Find where the given text appears and provide that cell's center as (x, y) coordinate. 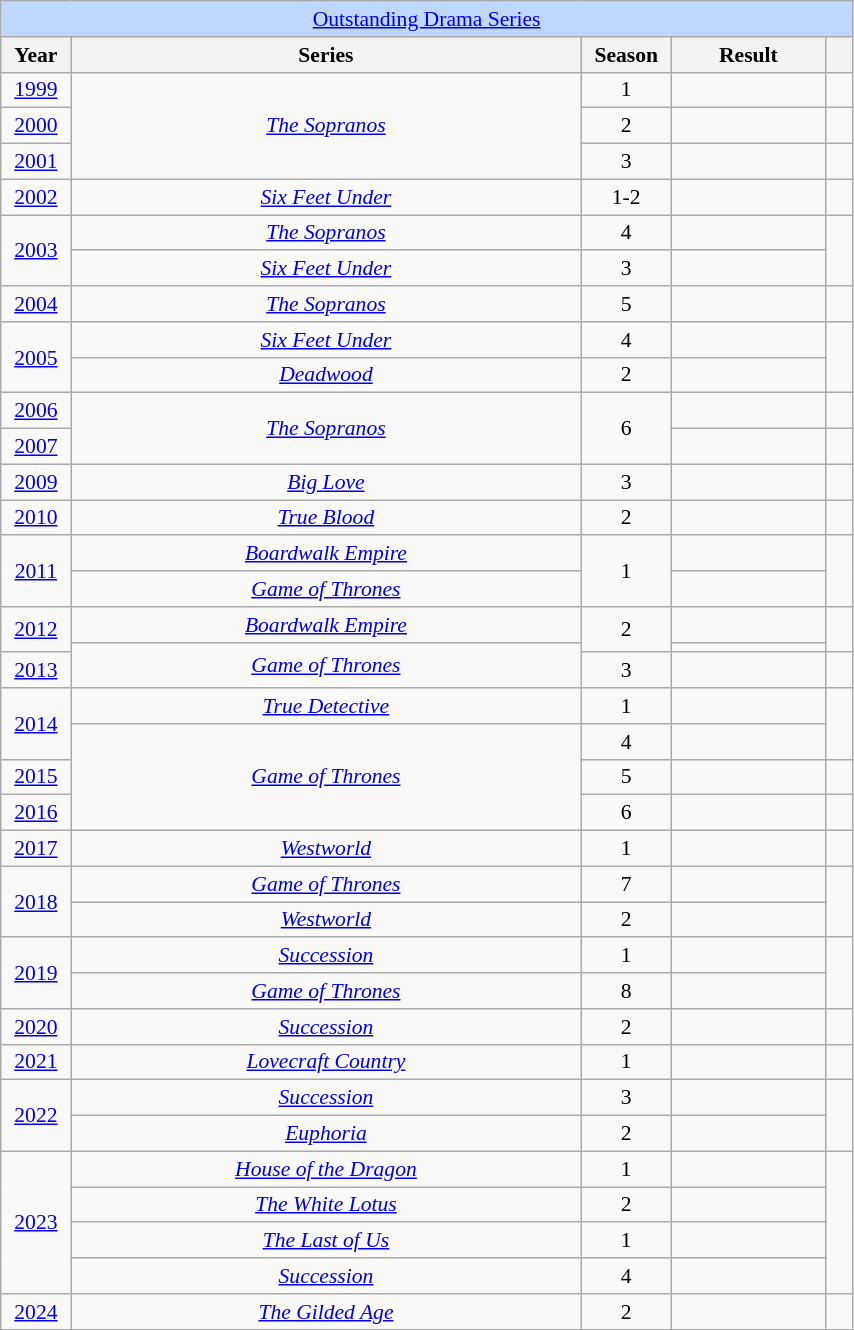
The White Lotus (326, 1205)
The Last of Us (326, 1241)
2005 (36, 358)
2016 (36, 813)
2018 (36, 902)
2020 (36, 1027)
2007 (36, 447)
2000 (36, 126)
2021 (36, 1062)
7 (626, 884)
2019 (36, 974)
Big Love (326, 482)
Outstanding Drama Series (427, 19)
House of the Dragon (326, 1169)
2017 (36, 849)
2022 (36, 1116)
Euphoria (326, 1134)
2006 (36, 411)
8 (626, 991)
2013 (36, 671)
Series (326, 55)
Deadwood (326, 375)
2010 (36, 518)
2009 (36, 482)
True Detective (326, 706)
Result (749, 55)
2001 (36, 162)
2011 (36, 572)
2012 (36, 630)
2015 (36, 777)
Season (626, 55)
The Gilded Age (326, 1312)
True Blood (326, 518)
Year (36, 55)
1-2 (626, 197)
2003 (36, 250)
2004 (36, 304)
1999 (36, 90)
2023 (36, 1222)
2002 (36, 197)
2014 (36, 724)
2024 (36, 1312)
Lovecraft Country (326, 1062)
